Output the [x, y] coordinate of the center of the cell containing the given text.  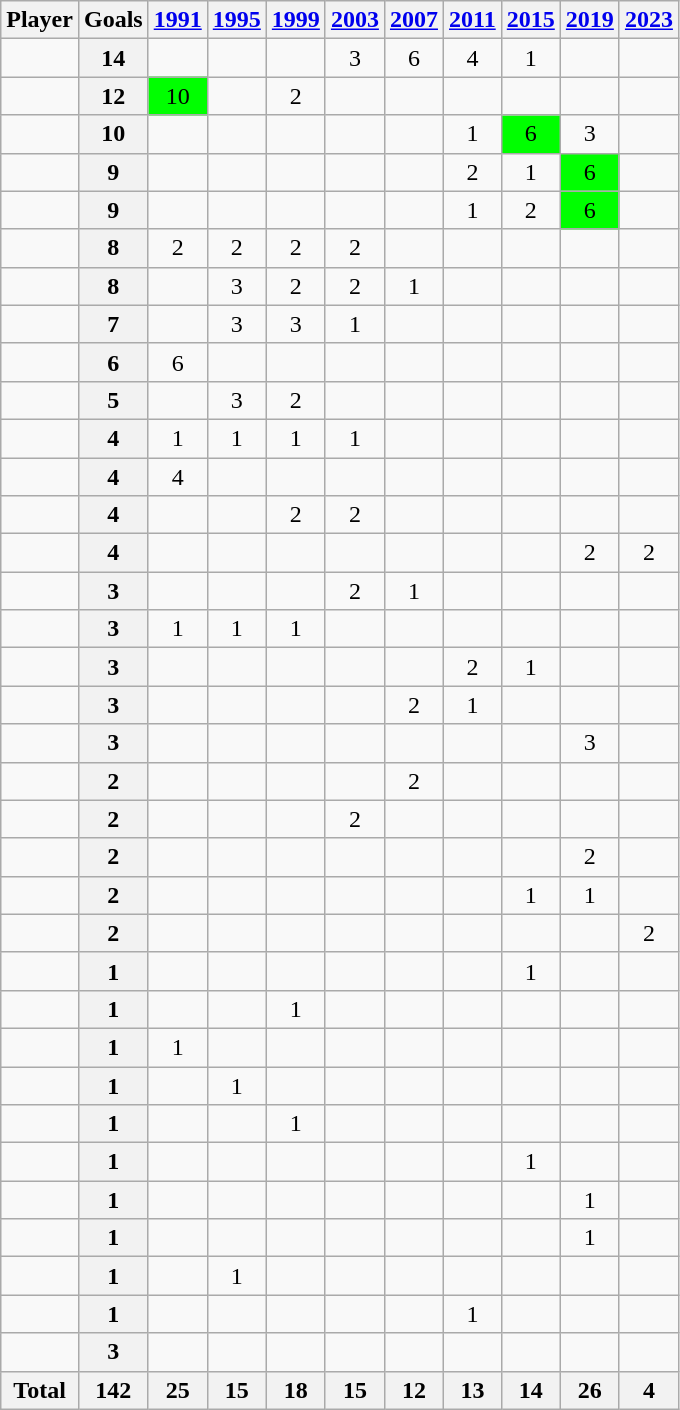
Player [40, 20]
1999 [296, 20]
Total [40, 1390]
2003 [354, 20]
18 [296, 1390]
25 [178, 1390]
1991 [178, 20]
5 [113, 400]
2011 [473, 20]
142 [113, 1390]
2015 [530, 20]
Goals [113, 20]
2007 [414, 20]
2023 [648, 20]
2019 [590, 20]
13 [473, 1390]
26 [590, 1390]
7 [113, 324]
1995 [236, 20]
